Search for the cell housing the specified text and yield its [X, Y] center coordinate. 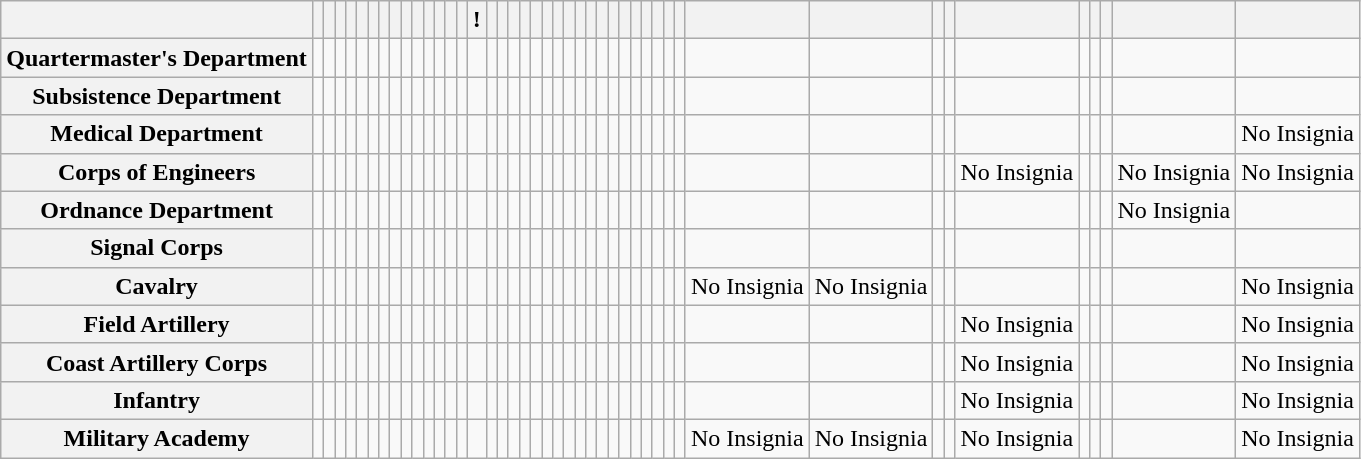
Field Artillery [157, 324]
Quartermaster's Department [157, 58]
Military Academy [157, 438]
Ordnance Department [157, 210]
! [476, 20]
Subsistence Department [157, 96]
Medical Department [157, 134]
Infantry [157, 400]
Cavalry [157, 286]
Corps of Engineers [157, 172]
Signal Corps [157, 248]
Coast Artillery Corps [157, 362]
